Capture the cell that displays the provided text and extract its [X, Y] central coordinate. 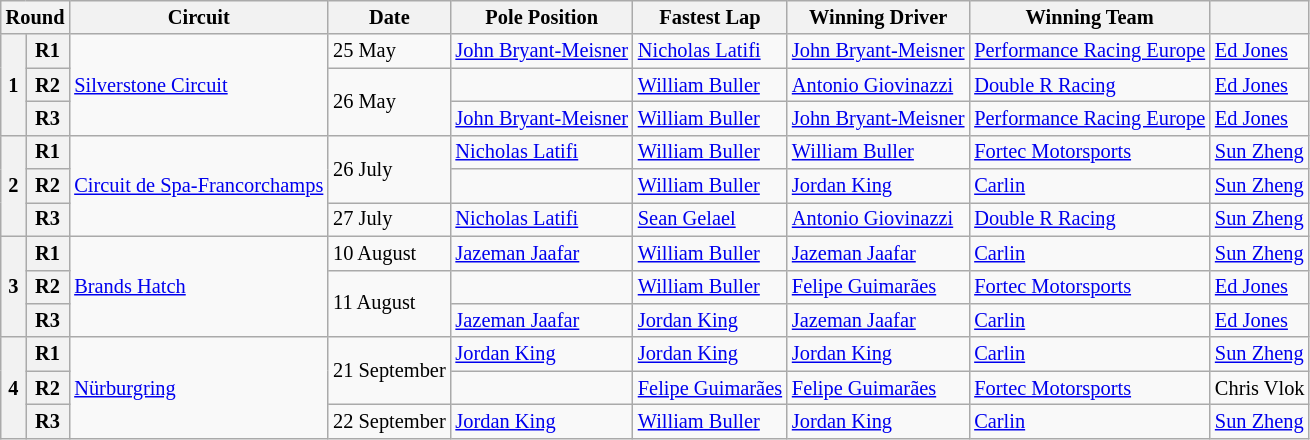
Brands Hatch [198, 286]
21 September [389, 370]
25 May [389, 51]
22 September [389, 421]
27 July [389, 219]
4 [14, 388]
Sean Gelael [710, 219]
Nürburgring [198, 388]
Pole Position [542, 17]
3 [14, 286]
Winning Driver [878, 17]
Circuit de Spa-Francorchamps [198, 186]
11 August [389, 304]
Silverstone Circuit [198, 84]
Fastest Lap [710, 17]
Round [36, 17]
Winning Team [1090, 17]
26 May [389, 102]
10 August [389, 253]
Chris Vlok [1260, 388]
Circuit [198, 17]
2 [14, 186]
Date [389, 17]
26 July [389, 168]
1 [14, 84]
